Identify which cell holds the provided text, then report its [X, Y] central coordinate. 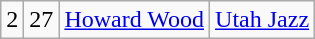
2 [12, 20]
27 [42, 20]
Howard Wood [134, 20]
Utah Jazz [262, 20]
